Search for the cell housing the specified text and yield its [x, y] center coordinate. 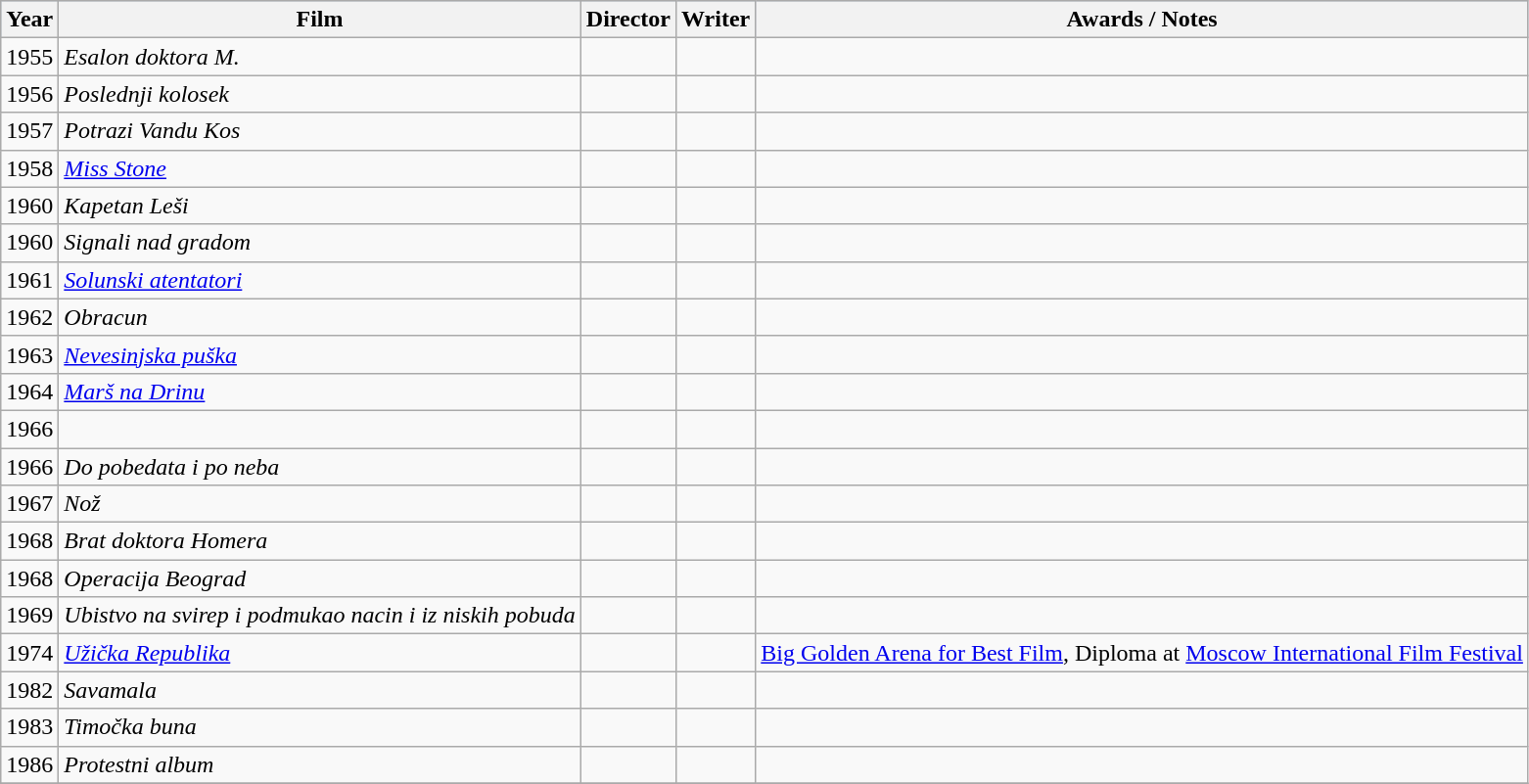
1958 [29, 168]
Big Golden Arena for Best Film, Diploma at Moscow International Film Festival [1142, 653]
Kapetan Leši [319, 206]
Solunski atentatori [319, 280]
Year [29, 20]
1969 [29, 616]
1962 [29, 317]
Nož [319, 504]
1961 [29, 280]
1956 [29, 94]
Marš na Drinu [319, 392]
1957 [29, 131]
1964 [29, 392]
1955 [29, 57]
Director [628, 20]
Awards / Notes [1142, 20]
Poslednji kolosek [319, 94]
Writer [717, 20]
1986 [29, 764]
Esalon doktora M. [319, 57]
Savamala [319, 690]
Film [319, 20]
Timočka buna [319, 727]
Brat doktora Homera [319, 541]
Protestni album [319, 764]
Nevesinjska puška [319, 354]
Operacija Beograd [319, 578]
Signali nad gradom [319, 243]
Ubistvo na svirep i podmukao nacin i iz niskih pobuda [319, 616]
Potrazi Vandu Kos [319, 131]
1967 [29, 504]
Miss Stone [319, 168]
Obracun [319, 317]
Užička Republika [319, 653]
Do pobedata i po neba [319, 467]
1983 [29, 727]
1982 [29, 690]
1974 [29, 653]
1963 [29, 354]
